Determine the (x, y) coordinate at the center of the cell enclosing the given text.  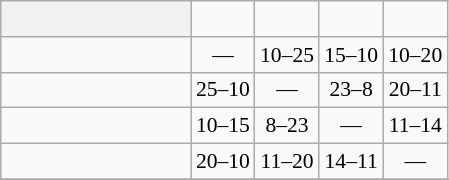
10–20 (415, 55)
20–10 (223, 162)
10–25 (287, 55)
10–15 (223, 126)
14–11 (351, 162)
11–14 (415, 126)
25–10 (223, 90)
15–10 (351, 55)
20–11 (415, 90)
23–8 (351, 90)
8–23 (287, 126)
11–20 (287, 162)
